Provide the (X, Y) coordinate of the cell's center where the given text is located.  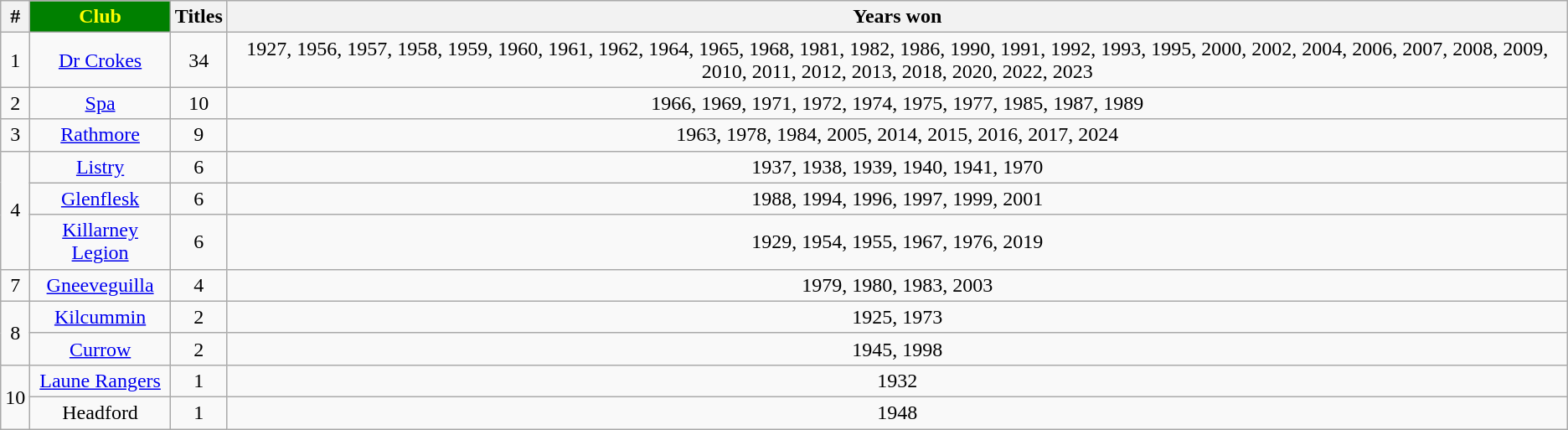
1966, 1969, 1971, 1972, 1974, 1975, 1977, 1985, 1987, 1989 (897, 103)
Kilcummin (101, 317)
Club (101, 17)
Dr Crokes (101, 60)
1937, 1938, 1939, 1940, 1941, 1970 (897, 167)
# (15, 17)
Years won (897, 17)
1945, 1998 (897, 349)
Laune Rangers (101, 381)
Headford (101, 412)
1948 (897, 412)
Gneeveguilla (101, 285)
1932 (897, 381)
1929, 1954, 1955, 1967, 1976, 2019 (897, 241)
3 (15, 135)
9 (199, 135)
Rathmore (101, 135)
Spa (101, 103)
34 (199, 60)
1925, 1973 (897, 317)
Titles (199, 17)
1979, 1980, 1983, 2003 (897, 285)
Currow (101, 349)
Killarney Legion (101, 241)
8 (15, 333)
Glenflesk (101, 199)
7 (15, 285)
Listry (101, 167)
1963, 1978, 1984, 2005, 2014, 2015, 2016, 2017, 2024 (897, 135)
1988, 1994, 1996, 1997, 1999, 2001 (897, 199)
